Detect which cell encompasses the target text, then output its [X, Y] center coordinate. 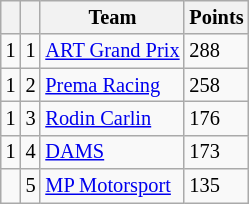
288 [216, 51]
DAMS [112, 152]
258 [216, 85]
135 [216, 186]
Prema Racing [112, 85]
2 [31, 85]
Rodin Carlin [112, 118]
Team [112, 17]
5 [31, 186]
173 [216, 152]
176 [216, 118]
MP Motorsport [112, 186]
Points [216, 17]
3 [31, 118]
ART Grand Prix [112, 51]
4 [31, 152]
